Locate the cell with the specified text and output its [x, y] center coordinate. 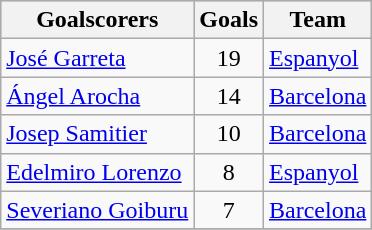
Edelmiro Lorenzo [98, 172]
Josep Samitier [98, 134]
8 [229, 172]
Goalscorers [98, 20]
10 [229, 134]
19 [229, 58]
Severiano Goiburu [98, 210]
Ángel Arocha [98, 96]
Goals [229, 20]
7 [229, 210]
Team [318, 20]
14 [229, 96]
José Garreta [98, 58]
